Find where the given text appears and provide that cell's center as (X, Y) coordinate. 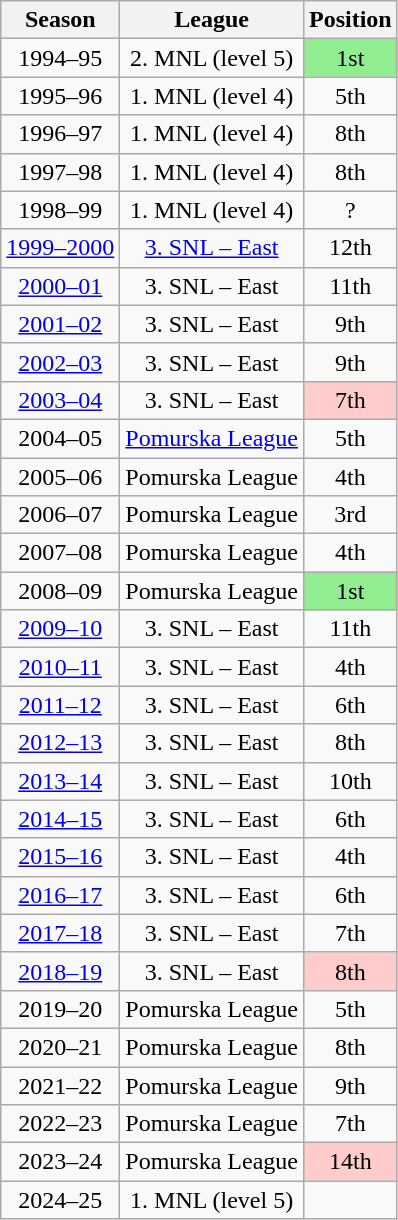
2003–04 (60, 400)
2007–08 (60, 553)
2021–22 (60, 1085)
2024–25 (60, 1200)
League (212, 20)
1998–99 (60, 210)
2004–05 (60, 438)
1996–97 (60, 134)
2000–01 (60, 286)
2011–12 (60, 705)
2022–23 (60, 1124)
2016–17 (60, 895)
2019–20 (60, 1009)
2002–03 (60, 362)
2009–10 (60, 629)
12th (350, 248)
2020–21 (60, 1047)
2. MNL (level 5) (212, 58)
2012–13 (60, 743)
Season (60, 20)
3rd (350, 515)
10th (350, 781)
14th (350, 1162)
? (350, 210)
2005–06 (60, 477)
1995–96 (60, 96)
1997–98 (60, 172)
2001–02 (60, 324)
2023–24 (60, 1162)
2008–09 (60, 591)
2013–14 (60, 781)
2018–19 (60, 971)
2014–15 (60, 819)
2015–16 (60, 857)
2006–07 (60, 515)
2017–18 (60, 933)
2010–11 (60, 667)
1. MNL (level 5) (212, 1200)
1994–95 (60, 58)
Position (350, 20)
1999–2000 (60, 248)
